Pinpoint the cell where the given text exists, returning its [X, Y] midpoint coordinate. 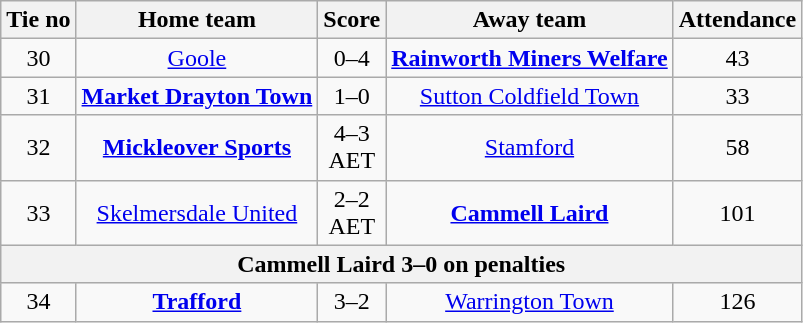
Goole [197, 58]
126 [737, 302]
Mickleover Sports [197, 148]
Warrington Town [530, 302]
1–0 [352, 96]
Trafford [197, 302]
43 [737, 58]
2–2AET [352, 212]
Score [352, 20]
34 [38, 302]
Stamford [530, 148]
Away team [530, 20]
0–4 [352, 58]
Sutton Coldfield Town [530, 96]
Cammell Laird [530, 212]
58 [737, 148]
Tie no [38, 20]
30 [38, 58]
Skelmersdale United [197, 212]
Attendance [737, 20]
Cammell Laird 3–0 on penalties [402, 264]
Rainworth Miners Welfare [530, 58]
Home team [197, 20]
3–2 [352, 302]
101 [737, 212]
Market Drayton Town [197, 96]
32 [38, 148]
31 [38, 96]
4–3AET [352, 148]
